Output the (x, y) coordinate of the center of the cell containing the given text.  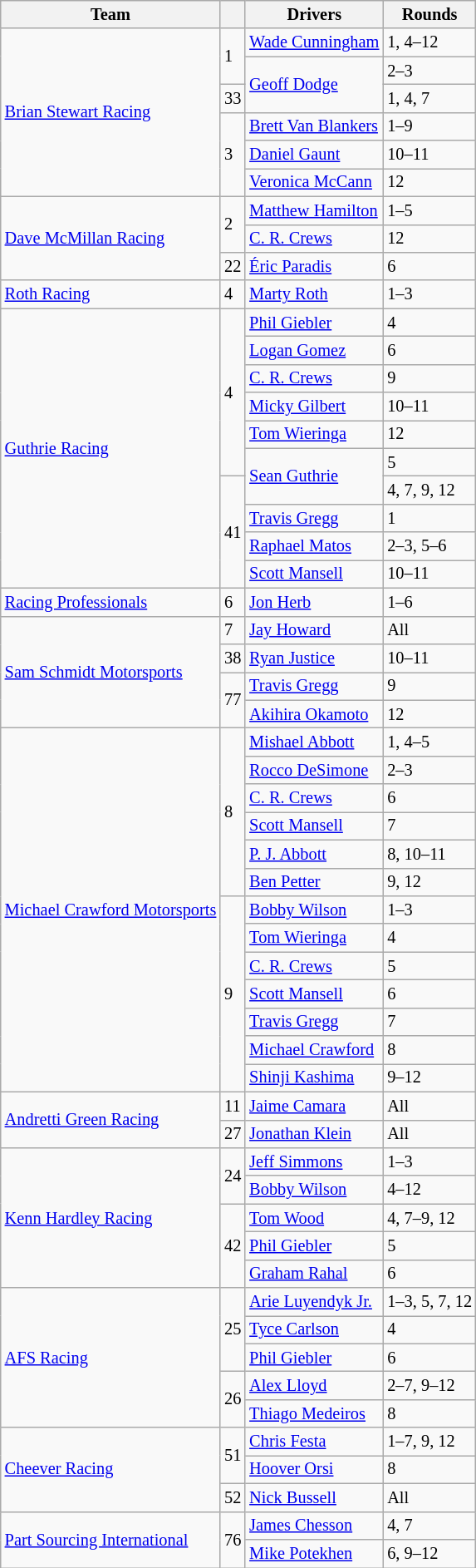
Guthrie Racing (110, 449)
1, 4–5 (429, 742)
1–6 (429, 602)
33 (233, 98)
8, 10–11 (429, 854)
4, 7, 9, 12 (429, 490)
38 (233, 658)
1–7, 9, 12 (429, 1442)
Ryan Justice (314, 658)
Racing Professionals (110, 602)
Shinji Kashima (314, 1077)
Wade Cunningham (314, 42)
P. J. Abbott (314, 854)
2–7, 9–12 (429, 1386)
Tyce Carlson (314, 1329)
Arie Luyendyk Jr. (314, 1302)
4, 7 (429, 1526)
9, 12 (429, 882)
Mike Potekhen (314, 1553)
6, 9–12 (429, 1553)
Drivers (314, 14)
Rocco DeSimone (314, 770)
2–3, 5–6 (429, 546)
Matthew Hamilton (314, 210)
Sam Schmidt Motorsports (110, 672)
Hoover Orsi (314, 1469)
Graham Rahal (314, 1274)
Tom Wood (314, 1218)
Mishael Abbott (314, 742)
Micky Gilbert (314, 407)
Logan Gomez (314, 350)
26 (233, 1400)
Cheever Racing (110, 1470)
Ben Petter (314, 882)
25 (233, 1330)
76 (233, 1540)
Sean Guthrie (314, 476)
2 (233, 224)
27 (233, 1134)
Nick Bussell (314, 1497)
Jon Herb (314, 602)
Jaime Camara (314, 1106)
Éric Paradis (314, 266)
Kenn Hardley Racing (110, 1217)
Akihira Okamoto (314, 714)
Geoff Dodge (314, 85)
1, 4–12 (429, 42)
1–9 (429, 126)
1–5 (429, 210)
77 (233, 700)
Roth Racing (110, 294)
4–12 (429, 1190)
22 (233, 266)
Raphael Matos (314, 546)
Brett Van Blankers (314, 126)
Rounds (429, 14)
3 (233, 155)
41 (233, 532)
4, 7–9, 12 (429, 1218)
Michael Crawford (314, 1050)
Jonathan Klein (314, 1134)
Team (110, 14)
1, 4, 7 (429, 98)
52 (233, 1497)
Thiago Medeiros (314, 1413)
Michael Crawford Motorsports (110, 910)
1–3, 5, 7, 12 (429, 1302)
Part Sourcing International (110, 1540)
Marty Roth (314, 294)
11 (233, 1106)
Alex Lloyd (314, 1386)
Dave McMillan Racing (110, 238)
AFS Racing (110, 1358)
James Chesson (314, 1526)
9–12 (429, 1077)
24 (233, 1176)
Veronica McCann (314, 182)
51 (233, 1455)
Jeff Simmons (314, 1161)
42 (233, 1245)
Brian Stewart Racing (110, 112)
Daniel Gaunt (314, 155)
Andretti Green Racing (110, 1119)
Chris Festa (314, 1442)
Jay Howard (314, 630)
